Provide the (x, y) coordinate of the cell's center where the given text is located.  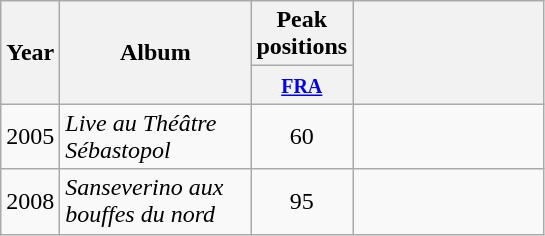
Live au Théâtre Sébastopol (156, 136)
60 (302, 136)
2008 (30, 202)
FRA (302, 85)
Sanseverino aux bouffes du nord (156, 202)
Peak positions (302, 34)
95 (302, 202)
2005 (30, 136)
Year (30, 52)
Album (156, 52)
